Identify which cell holds the provided text, then report its (X, Y) central coordinate. 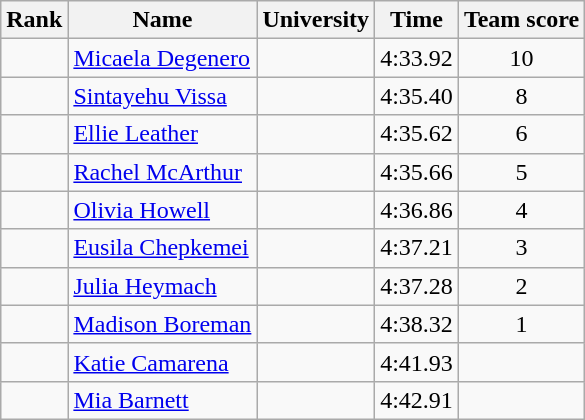
4:37.28 (417, 286)
Rank (34, 20)
4:41.93 (417, 362)
Madison Boreman (162, 324)
Team score (521, 20)
Julia Heymach (162, 286)
4:35.40 (417, 96)
2 (521, 286)
University (316, 20)
Name (162, 20)
Rachel McArthur (162, 172)
Mia Barnett (162, 400)
4:36.86 (417, 210)
4:37.21 (417, 248)
5 (521, 172)
Ellie Leather (162, 134)
3 (521, 248)
4:42.91 (417, 400)
10 (521, 58)
1 (521, 324)
Olivia Howell (162, 210)
4:33.92 (417, 58)
4 (521, 210)
4:35.66 (417, 172)
Time (417, 20)
4:35.62 (417, 134)
Katie Camarena (162, 362)
Micaela Degenero (162, 58)
6 (521, 134)
8 (521, 96)
4:38.32 (417, 324)
Sintayehu Vissa (162, 96)
Eusila Chepkemei (162, 248)
